For the text-containing cell, return its midpoint in (X, Y) coordinate format. 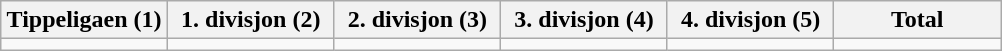
2. divisjon (3) (418, 20)
4. divisjon (5) (750, 20)
3. divisjon (4) (584, 20)
1. divisjon (2) (250, 20)
Tippeligaen (1) (84, 20)
Total (918, 20)
